Locate the cell with the specified text and output its (X, Y) center coordinate. 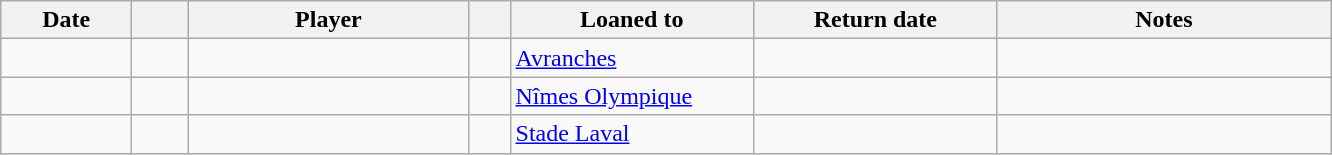
Loaned to (632, 20)
Player (328, 20)
Nîmes Olympique (632, 96)
Stade Laval (632, 134)
Date (66, 20)
Return date (876, 20)
Notes (1164, 20)
Avranches (632, 58)
